Identify which cell holds the provided text, then report its [x, y] central coordinate. 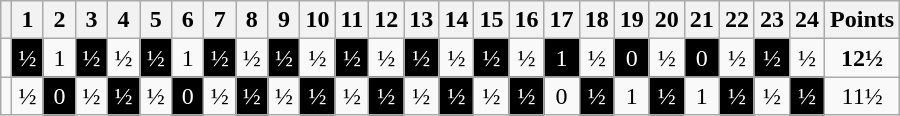
6 [188, 20]
2 [59, 20]
Points [862, 20]
9 [284, 20]
20 [666, 20]
19 [632, 20]
5 [156, 20]
22 [736, 20]
16 [526, 20]
4 [124, 20]
17 [562, 20]
11 [352, 20]
8 [252, 20]
15 [492, 20]
11½ [862, 96]
18 [596, 20]
13 [422, 20]
14 [456, 20]
12 [386, 20]
23 [772, 20]
24 [808, 20]
3 [92, 20]
10 [318, 20]
12½ [862, 58]
7 [220, 20]
21 [702, 20]
